Output the [X, Y] coordinate of the center of the cell containing the given text.  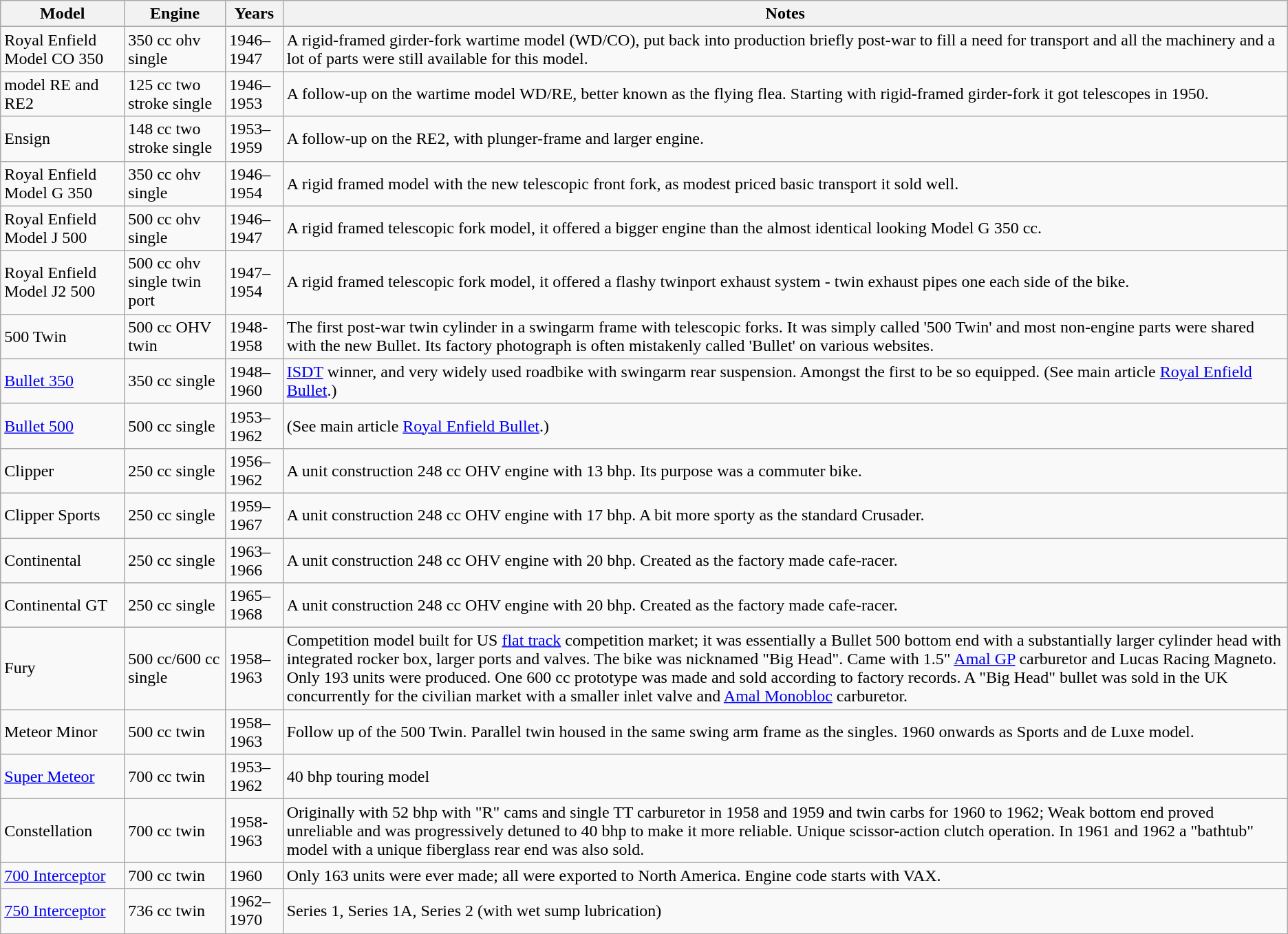
Royal Enfield Model J 500 [63, 229]
148 cc two stroke single [175, 139]
125 cc two stroke single [175, 94]
1948–1960 [255, 381]
700 Interceptor [63, 875]
Royal Enfield Model G 350 [63, 183]
A unit construction 248 cc OHV engine with 17 bhp. A bit more sporty as the standard Crusader. [785, 515]
A unit construction 248 cc OHV engine with 13 bhp. Its purpose was a commuter bike. [785, 471]
500 Twin [63, 336]
Meteor Minor [63, 732]
1956–1962 [255, 471]
500 cc ohv single [175, 229]
Clipper [63, 471]
500 cc ohv single twin port [175, 282]
Continental [63, 560]
Bullet 500 [63, 425]
1958-1963 [255, 831]
Fury [63, 669]
Clipper Sports [63, 515]
1960 [255, 875]
1959–1967 [255, 515]
1946–1954 [255, 183]
Super Meteor [63, 776]
1962–1970 [255, 911]
1965–1968 [255, 606]
Bullet 350 [63, 381]
500 cc/600 cc single [175, 669]
Notes [785, 14]
500 cc OHV twin [175, 336]
1947–1954 [255, 282]
1948-1958 [255, 336]
model RE and RE2 [63, 94]
(See main article Royal Enfield Bullet.) [785, 425]
Royal Enfield Model CO 350 [63, 50]
Only 163 units were ever made; all were exported to North America. Engine code starts with VAX. [785, 875]
Ensign [63, 139]
A rigid framed telescopic fork model, it offered a bigger engine than the almost identical looking Model G 350 cc. [785, 229]
350 cc single [175, 381]
1946–1953 [255, 94]
Model [63, 14]
736 cc twin [175, 911]
Series 1, Series 1A, Series 2 (with wet sump lubrication) [785, 911]
40 bhp touring model [785, 776]
A rigid framed telescopic fork model, it offered a flashy twinport exhaust system - twin exhaust pipes one each side of the bike. [785, 282]
1963–1966 [255, 560]
Engine [175, 14]
Years [255, 14]
A follow-up on the RE2, with plunger-frame and larger engine. [785, 139]
1953–1959 [255, 139]
Follow up of the 500 Twin. Parallel twin housed in the same swing arm frame as the singles. 1960 onwards as Sports and de Luxe model. [785, 732]
500 cc twin [175, 732]
Royal Enfield Model J2 500 [63, 282]
750 Interceptor [63, 911]
A follow-up on the wartime model WD/RE, better known as the flying flea. Starting with rigid-framed girder-fork it got telescopes in 1950. [785, 94]
Continental GT [63, 606]
500 cc single [175, 425]
A rigid framed model with the new telescopic front fork, as modest priced basic transport it sold well. [785, 183]
Constellation [63, 831]
